Capture the cell that displays the provided text and extract its (X, Y) central coordinate. 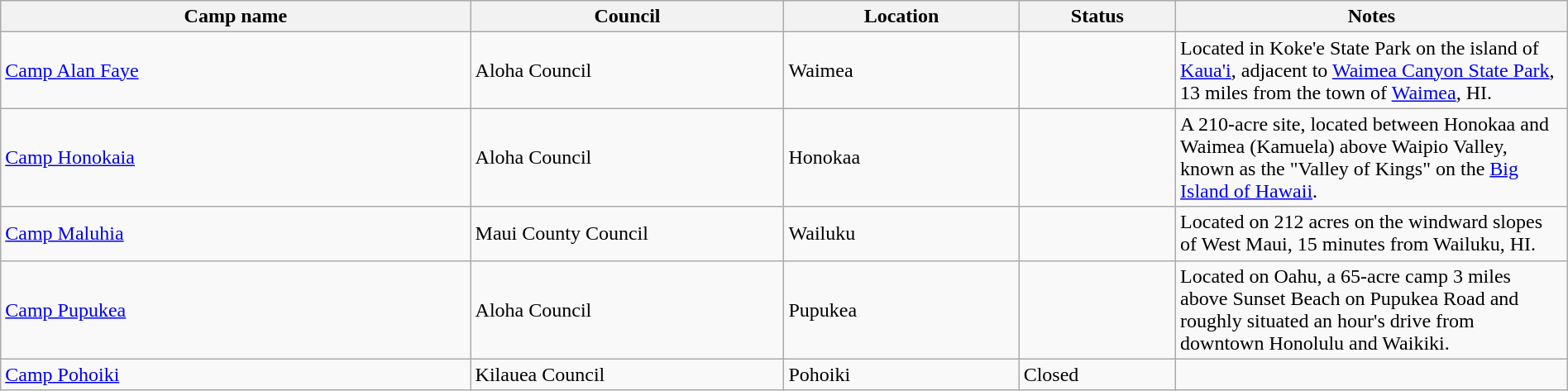
Camp Pupukea (236, 309)
A 210-acre site, located between Honokaa and Waimea (Kamuela) above Waipio Valley, known as the "Valley of Kings" on the Big Island of Hawaii. (1372, 157)
Closed (1097, 374)
Notes (1372, 17)
Pohoiki (901, 374)
Status (1097, 17)
Camp name (236, 17)
Located on Oahu, a 65-acre camp 3 miles above Sunset Beach on Pupukea Road and roughly situated an hour's drive from downtown Honolulu and Waikiki. (1372, 309)
Camp Alan Faye (236, 70)
Maui County Council (627, 233)
Camp Maluhia (236, 233)
Pupukea (901, 309)
Located in Koke'e State Park on the island of Kaua'i, adjacent to Waimea Canyon State Park, 13 miles from the town of Waimea, HI. (1372, 70)
Located on 212 acres on the windward slopes of West Maui, 15 minutes from Wailuku, HI. (1372, 233)
Location (901, 17)
Honokaa (901, 157)
Camp Honokaia (236, 157)
Waimea (901, 70)
Kilauea Council (627, 374)
Wailuku (901, 233)
Camp Pohoiki (236, 374)
Council (627, 17)
